Pinpoint the cell where the given text exists, returning its (x, y) midpoint coordinate. 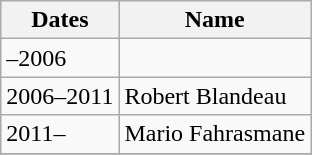
–2006 (60, 58)
2011– (60, 134)
Name (215, 20)
Dates (60, 20)
Robert Blandeau (215, 96)
2006–2011 (60, 96)
Mario Fahrasmane (215, 134)
